Return the (X, Y) coordinate for the center point of the cell that contains the specified text.  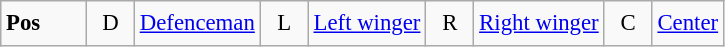
Left winger (366, 24)
Defenceman (197, 24)
C (628, 24)
Pos (44, 24)
Center (688, 24)
D (110, 24)
L (284, 24)
Right winger (539, 24)
R (450, 24)
